Determine the (x, y) coordinate at the center of the cell enclosing the given text.  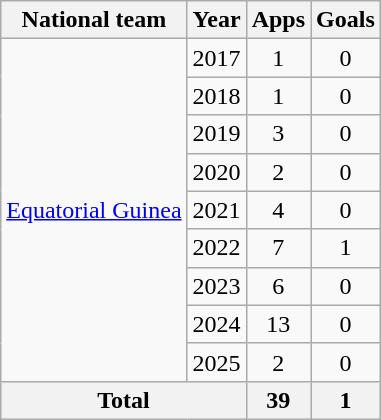
2024 (216, 324)
Goals (346, 20)
2021 (216, 210)
National team (94, 20)
2022 (216, 248)
2019 (216, 134)
7 (278, 248)
Year (216, 20)
6 (278, 286)
Equatorial Guinea (94, 210)
Apps (278, 20)
2017 (216, 58)
2018 (216, 96)
3 (278, 134)
13 (278, 324)
39 (278, 400)
2023 (216, 286)
Total (124, 400)
2020 (216, 172)
4 (278, 210)
2025 (216, 362)
